Identify which cell holds the provided text, then report its [X, Y] central coordinate. 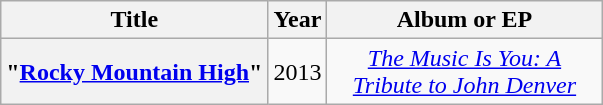
"Rocky Mountain High" [134, 72]
Title [134, 20]
2013 [298, 72]
Album or EP [464, 20]
The Music Is You: A Tribute to John Denver [464, 72]
Year [298, 20]
